From the cell containing the given text, extract its center point as (X, Y) coordinate. 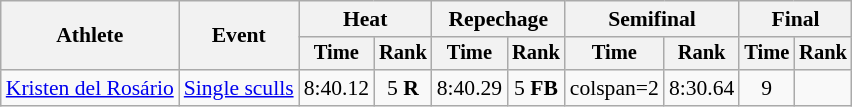
Event (239, 36)
Semifinal (652, 19)
Heat (366, 19)
8:40.12 (336, 88)
Athlete (90, 36)
8:30.64 (702, 88)
Single sculls (239, 88)
Kristen del Rosário (90, 88)
colspan=2 (614, 88)
Repechage (498, 19)
8:40.29 (470, 88)
5 FB (536, 88)
9 (766, 88)
5 R (403, 88)
Final (795, 19)
